Capture the cell that displays the provided text and extract its (X, Y) central coordinate. 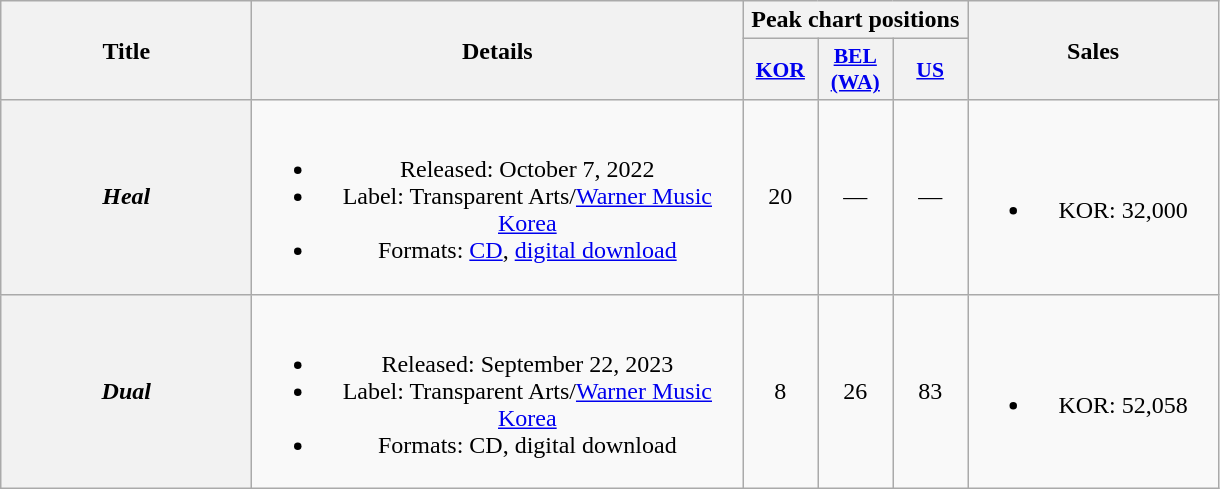
KOR: 52,058 (1094, 391)
US (930, 70)
Sales (1094, 50)
Details (498, 50)
26 (856, 391)
20 (780, 197)
Released: October 7, 2022Label: Transparent Arts/Warner Music KoreaFormats: CD, digital download (498, 197)
BEL(WA) (856, 70)
Released: September 22, 2023Label: Transparent Arts/Warner Music KoreaFormats: CD, digital download (498, 391)
Dual (126, 391)
KOR: 32,000 (1094, 197)
8 (780, 391)
83 (930, 391)
KOR (780, 70)
Heal (126, 197)
Title (126, 50)
Peak chart positions (856, 20)
